Locate the cell with the specified text and output its (x, y) center coordinate. 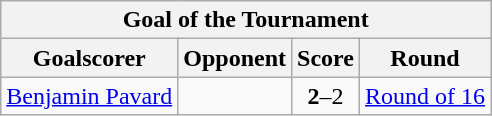
Score (326, 58)
Round (424, 58)
Opponent (235, 58)
Goalscorer (90, 58)
2–2 (326, 96)
Benjamin Pavard (90, 96)
Round of 16 (424, 96)
Goal of the Tournament (246, 20)
